Extract the (X, Y) coordinate from the center of the cell holding the provided text.  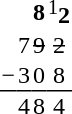
3 (24, 76)
7 (24, 45)
8 (60, 76)
2 (60, 45)
9 (40, 45)
− (8, 76)
0 (40, 76)
